Capture the cell that displays the provided text and extract its [X, Y] central coordinate. 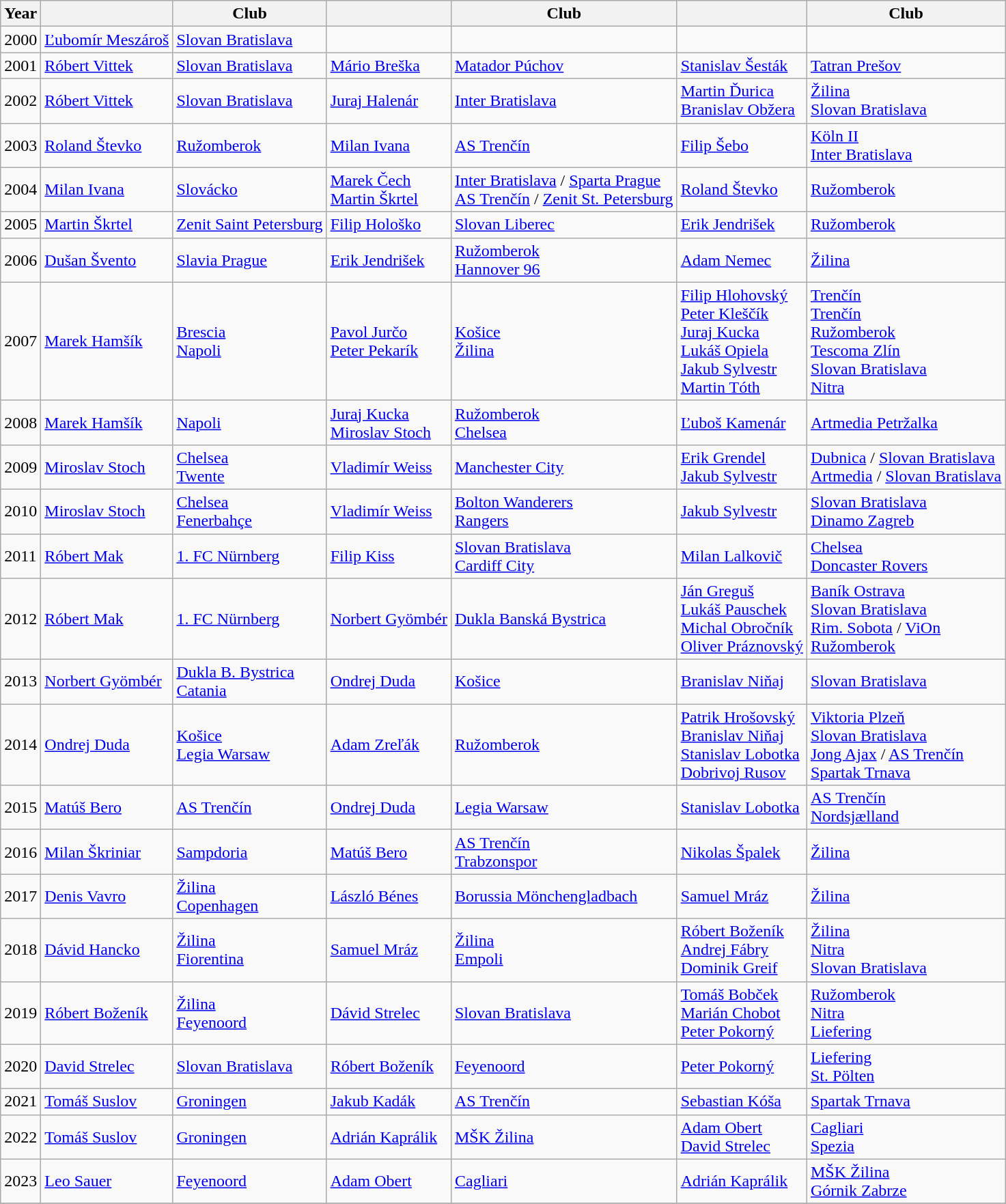
Žilina Copenhagen [250, 896]
Slavia Prague [250, 260]
2015 [20, 807]
Baník Ostrava Slovan Bratislava Rim. Sobota / ViOn Ružomberok [906, 619]
Dávid Hancko [107, 950]
Erik GrendelJakub Sylvestr [742, 467]
Žilina Feyenoord [250, 1013]
Košice [564, 682]
Tatran Prešov [906, 66]
2017 [20, 896]
Nikolas Špalek [742, 852]
Filip Kiss [389, 556]
Bolton Wanderers Rangers [564, 511]
David Strelec [107, 1067]
KošiceLegia Warsaw [250, 744]
2014 [20, 744]
Adam ObertDavid Strelec [742, 1136]
Liefering St. Pölten [906, 1067]
2005 [20, 225]
Peter Pokorný [742, 1067]
Spartak Trnava [906, 1102]
Žilina Nitra Slovan Bratislava [906, 950]
Juraj Halenár [389, 101]
Köln II Inter Bratislava [906, 145]
Sampdoria [250, 852]
Adam Zreľák [389, 744]
Napoli [250, 422]
Branislav Niňaj [742, 682]
AS Trenčín Nordsjælland [906, 807]
Patrik HrošovskýBranislav NiňajStanislav LobotkaDobrivoj Rusov [742, 744]
Ľubomír Meszároš [107, 40]
Martin Škrtel [107, 225]
Adam Obert [389, 1181]
MŠK Žilina [564, 1136]
Sebastian Kóša [742, 1102]
Viktoria Plzeň Slovan Bratislava Jong Ajax / AS Trenčín Spartak Trnava [906, 744]
2002 [20, 101]
Chelsea Fenerbahçe [250, 511]
Mário Breška [389, 66]
Chelsea Twente [250, 467]
Ľuboš Kamenár [742, 422]
Jakub Sylvestr [742, 511]
Žilina Fiorentina [250, 950]
Cagliari Spezia [906, 1136]
Denis Vavro [107, 896]
Slovan Bratislava Cardiff City [564, 556]
Brescia Napoli [250, 341]
Inter Bratislava [564, 101]
2007 [20, 341]
Martin ĎuricaBranislav Obžera [742, 101]
Juraj KuckaMiroslav Stoch [389, 422]
2006 [20, 260]
Artmedia Petržalka [906, 422]
László Bénes [389, 896]
Slovan Bratislava Dinamo Zagreb [906, 511]
2020 [20, 1067]
Slovan Liberec [564, 225]
Jakub Kadák [389, 1102]
2011 [20, 556]
Žilina Empoli [564, 950]
Košice Žilina [564, 341]
Dukla Banská Bystrica [564, 619]
2008 [20, 422]
Trenčín Trenčín Ružomberok Tescoma Zlín Slovan Bratislava Nitra [906, 341]
Matador Púchov [564, 66]
2023 [20, 1181]
Dubnica / Slovan Bratislava Artmedia / Slovan Bratislava [906, 467]
Pavol JurčoPeter Pekarík [389, 341]
Dávid Strelec [389, 1013]
Filip Šebo [742, 145]
Filip Hološko [389, 225]
2010 [20, 511]
Ružomberok Nitra Liefering [906, 1013]
Milan Škriniar [107, 852]
Manchester City [564, 467]
MŠK Žilina Górnik Zabrze [906, 1181]
Ružomberok Chelsea [564, 422]
2021 [20, 1102]
2022 [20, 1136]
Filip HlohovskýPeter KleščíkJuraj KuckaLukáš OpielaJakub SylvestrMartin Tóth [742, 341]
Borussia Mönchengladbach [564, 896]
2012 [20, 619]
Adam Nemec [742, 260]
Žilina Slovan Bratislava [906, 101]
Marek ČechMartin Škrtel [389, 190]
2009 [20, 467]
Ružomberok Hannover 96 [564, 260]
2004 [20, 190]
Cagliari [564, 1181]
2001 [20, 66]
2000 [20, 40]
Inter Bratislava / Sparta Prague AS Trenčín / Zenit St. Petersburg [564, 190]
AS Trenčín Trabzonspor [564, 852]
2013 [20, 682]
Milan Lalkovič [742, 556]
Zenit Saint Petersburg [250, 225]
2003 [20, 145]
Chelsea Doncaster Rovers [906, 556]
Leo Sauer [107, 1181]
2019 [20, 1013]
Dušan Švento [107, 260]
Year [20, 14]
Dukla B. Bystrica Catania [250, 682]
2016 [20, 852]
Ján GregušLukáš PauschekMichal ObročníkOliver Práznovský [742, 619]
2018 [20, 950]
Stanislav Lobotka [742, 807]
Tomáš BobčekMarián ChobotPeter Pokorný [742, 1013]
Slovácko [250, 190]
Stanislav Šesták [742, 66]
Legia Warsaw [564, 807]
Róbert BoženíkAndrej FábryDominik Greif [742, 950]
